Return [X, Y] of the center of cell containing provided text 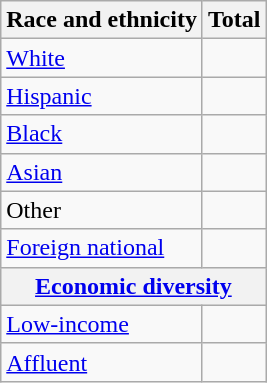
White [102, 58]
Low-income [102, 324]
Economic diversity [134, 286]
Asian [102, 172]
Total [234, 20]
Race and ethnicity [102, 20]
Hispanic [102, 96]
Other [102, 210]
Affluent [102, 362]
Black [102, 134]
Foreign national [102, 248]
